Determine the (X, Y) coordinate at the center of the cell enclosing the given text.  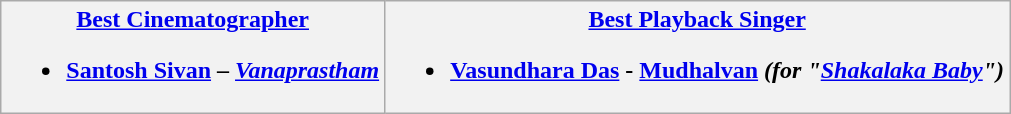
Best CinematographerSantosh Sivan – Vanaprastham (193, 58)
Best Playback SingerVasundhara Das - Mudhalvan (for "Shakalaka Baby") (698, 58)
